Detect which cell encompasses the target text, then output its (X, Y) center coordinate. 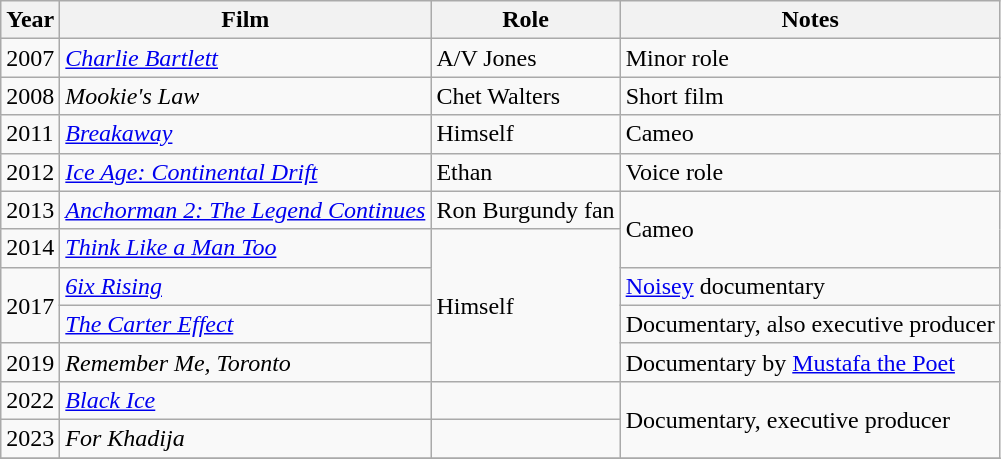
The Carter Effect (246, 324)
2022 (30, 400)
2019 (30, 362)
2007 (30, 58)
Ice Age: Continental Drift (246, 172)
Remember Me, Toronto (246, 362)
For Khadija (246, 438)
Black Ice (246, 400)
2017 (30, 305)
2011 (30, 134)
2013 (30, 210)
Breakaway (246, 134)
2023 (30, 438)
Documentary, executive producer (810, 419)
2008 (30, 96)
Charlie Bartlett (246, 58)
Think Like a Man Too (246, 248)
Film (246, 20)
Voice role (810, 172)
Role (526, 20)
Chet Walters (526, 96)
Ethan (526, 172)
Mookie's Law (246, 96)
2012 (30, 172)
2014 (30, 248)
Year (30, 20)
6ix Rising (246, 286)
Noisey documentary (810, 286)
Anchorman 2: The Legend Continues (246, 210)
Notes (810, 20)
A/V Jones (526, 58)
Documentary, also executive producer (810, 324)
Short film (810, 96)
Documentary by Mustafa the Poet (810, 362)
Minor role (810, 58)
Ron Burgundy fan (526, 210)
